Capture the cell that displays the provided text and extract its [X, Y] central coordinate. 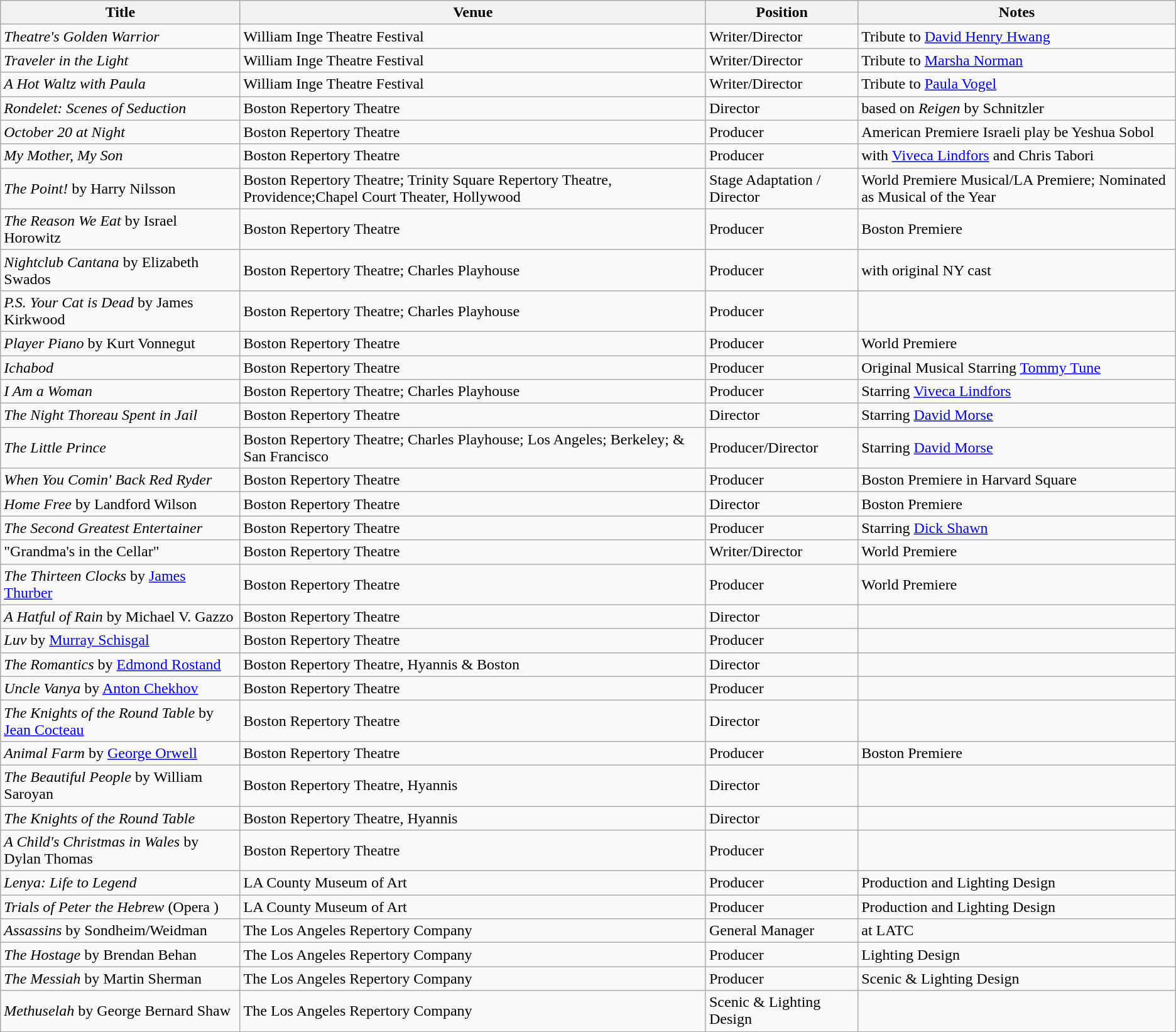
A Child's Christmas in Wales by Dylan Thomas [121, 851]
Lighting Design [1017, 955]
Trials of Peter the Hebrew (Opera ) [121, 907]
Boston Premiere in Harvard Square [1017, 480]
When You Comin' Back Red Ryder [121, 480]
Rondelet: Scenes of Seduction [121, 108]
Home Free by Landford Wilson [121, 504]
The Point! by Harry Nilsson [121, 189]
The Little Prince [121, 447]
at LATC [1017, 931]
Uncle Vanya by Anton Chekhov [121, 688]
Methuselah by George Bernard Shaw [121, 1011]
Tribute to David Henry Hwang [1017, 36]
Stage Adaptation / Director [781, 189]
The Romantics by Edmond Rostand [121, 664]
Starring Viveca Lindfors [1017, 392]
World Premiere Musical/LA Premiere; Nominated as Musical of the Year [1017, 189]
Producer/Director [781, 447]
with original NY cast [1017, 270]
Ichabod [121, 368]
P.S. Your Cat is Dead by James Kirkwood [121, 310]
Player Piano by Kurt Vonnegut [121, 343]
American Premiere Israeli play be Yeshua Sobol [1017, 132]
with Viveca Lindfors and Chris Tabori [1017, 156]
Traveler in the Light [121, 60]
Venue [472, 13]
A Hatful of Rain by Michael V. Gazzo [121, 617]
Luv by Murray Schisgal [121, 640]
Starring Dick Shawn [1017, 528]
Tribute to Marsha Norman [1017, 60]
Position [781, 13]
Assassins by Sondheim/Weidman [121, 931]
Tribute to Paula Vogel [1017, 84]
Notes [1017, 13]
The Knights of the Round Table by Jean Cocteau [121, 720]
Animal Farm by George Orwell [121, 753]
Boston Repertory Theatre, Hyannis & Boston [472, 664]
The Messiah by Martin Sherman [121, 979]
The Second Greatest Entertainer [121, 528]
The Night Thoreau Spent in Jail [121, 415]
Title [121, 13]
October 20 at Night [121, 132]
General Manager [781, 931]
Lenya: Life to Legend [121, 883]
The Hostage by Brendan Behan [121, 955]
Original Musical Starring Tommy Tune [1017, 368]
"Grandma's in the Cellar" [121, 552]
Theatre's Golden Warrior [121, 36]
My Mother, My Son [121, 156]
The Thirteen Clocks by James Thurber [121, 585]
Boston Repertory Theatre; Charles Playhouse; Los Angeles; Berkeley; & San Francisco [472, 447]
Boston Repertory Theatre; Trinity Square Repertory Theatre, Providence;Chapel Court Theater, Hollywood [472, 189]
The Beautiful People by William Saroyan [121, 786]
based on Reigen by Schnitzler [1017, 108]
The Reason We Eat by Israel Horowitz [121, 229]
The Knights of the Round Table [121, 818]
I Am a Woman [121, 392]
A Hot Waltz with Paula [121, 84]
Nightclub Cantana by Elizabeth Swados [121, 270]
